Locate the cell with the specified text and output its [x, y] center coordinate. 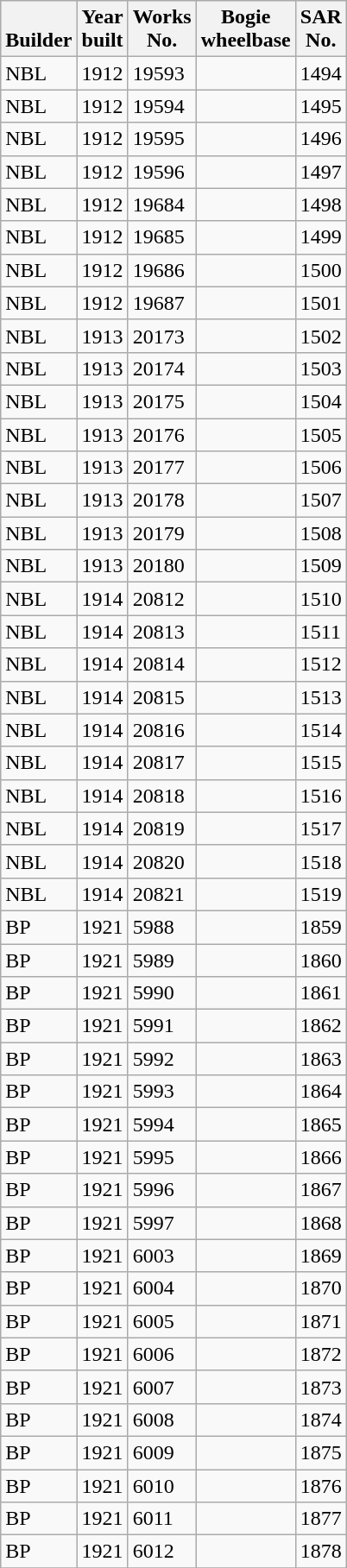
WorksNo. [162, 29]
1499 [321, 237]
20178 [162, 501]
1507 [321, 501]
1514 [321, 730]
1512 [321, 664]
19594 [162, 106]
6004 [162, 1288]
5992 [162, 1059]
20174 [162, 368]
20175 [162, 401]
5991 [162, 1026]
5997 [162, 1223]
1864 [321, 1092]
6008 [162, 1420]
20812 [162, 599]
1515 [321, 763]
20176 [162, 434]
20813 [162, 632]
1504 [321, 401]
1861 [321, 993]
Yearbuilt [102, 29]
1878 [321, 1552]
1497 [321, 172]
5996 [162, 1190]
1503 [321, 368]
1495 [321, 106]
19687 [162, 303]
1873 [321, 1387]
5988 [162, 927]
1500 [321, 270]
1506 [321, 468]
Builder [39, 29]
20817 [162, 763]
19685 [162, 237]
6003 [162, 1256]
20180 [162, 566]
1869 [321, 1256]
1513 [321, 697]
1875 [321, 1452]
1867 [321, 1190]
1874 [321, 1420]
1860 [321, 960]
19593 [162, 73]
SARNo. [321, 29]
20821 [162, 894]
20816 [162, 730]
1863 [321, 1059]
1501 [321, 303]
1502 [321, 336]
5994 [162, 1124]
1871 [321, 1321]
20173 [162, 336]
1517 [321, 828]
1516 [321, 796]
1876 [321, 1485]
1859 [321, 927]
20814 [162, 664]
19595 [162, 139]
Bogiewheelbase [245, 29]
1510 [321, 599]
1508 [321, 533]
6005 [162, 1321]
6007 [162, 1387]
1509 [321, 566]
1518 [321, 861]
1494 [321, 73]
19596 [162, 172]
20820 [162, 861]
1519 [321, 894]
20815 [162, 697]
20819 [162, 828]
1865 [321, 1124]
19684 [162, 205]
1498 [321, 205]
1877 [321, 1519]
1862 [321, 1026]
1870 [321, 1288]
20177 [162, 468]
6006 [162, 1354]
6011 [162, 1519]
5993 [162, 1092]
5995 [162, 1157]
1496 [321, 139]
1505 [321, 434]
5990 [162, 993]
20818 [162, 796]
6012 [162, 1552]
20179 [162, 533]
5989 [162, 960]
19686 [162, 270]
6010 [162, 1485]
1872 [321, 1354]
1511 [321, 632]
6009 [162, 1452]
1866 [321, 1157]
1868 [321, 1223]
